Provide the (X, Y) coordinate of the cell's center where the given text is located.  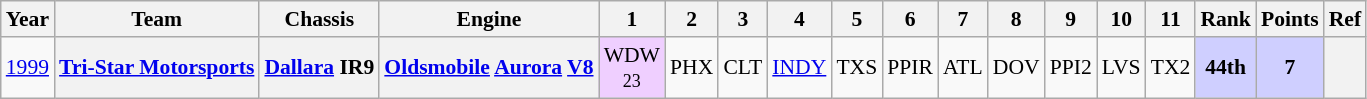
6 (910, 19)
Engine (488, 19)
44th (1226, 68)
Ref (1345, 19)
ATL (963, 68)
PHX (692, 68)
Rank (1226, 19)
11 (1171, 19)
Chassis (319, 19)
TX2 (1171, 68)
CLT (742, 68)
5 (856, 19)
Points (1290, 19)
PPIR (910, 68)
PPI2 (1071, 68)
1 (632, 19)
Year (28, 19)
TXS (856, 68)
WDW23 (632, 68)
9 (1071, 19)
1999 (28, 68)
10 (1122, 19)
Oldsmobile Aurora V8 (488, 68)
Tri-Star Motorsports (156, 68)
DOV (1016, 68)
8 (1016, 19)
4 (799, 19)
Dallara IR9 (319, 68)
2 (692, 19)
INDY (799, 68)
3 (742, 19)
Team (156, 19)
LVS (1122, 68)
